Find where the given text appears and provide that cell's center as [X, Y] coordinate. 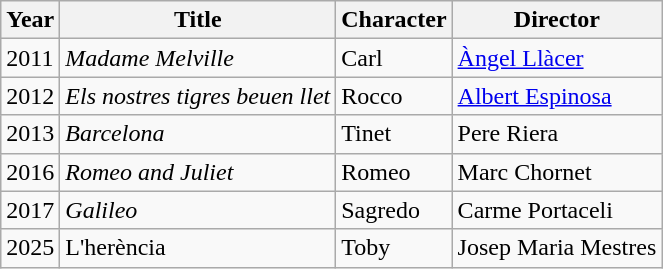
Madame Melville [198, 58]
Carme Portaceli [557, 210]
Romeo and Juliet [198, 172]
Tinet [394, 134]
Character [394, 20]
Toby [394, 248]
Josep Maria Mestres [557, 248]
Pere Riera [557, 134]
Albert Espinosa [557, 96]
Àngel Llàcer [557, 58]
2025 [30, 248]
2011 [30, 58]
2016 [30, 172]
Carl [394, 58]
2012 [30, 96]
Director [557, 20]
L'herència [198, 248]
Galileo [198, 210]
Rocco [394, 96]
Romeo [394, 172]
2013 [30, 134]
Marc Chornet [557, 172]
Sagredo [394, 210]
Els nostres tigres beuen llet [198, 96]
Title [198, 20]
Year [30, 20]
Barcelona [198, 134]
2017 [30, 210]
